Return the (x, y) coordinate for the center point of the cell that contains the specified text.  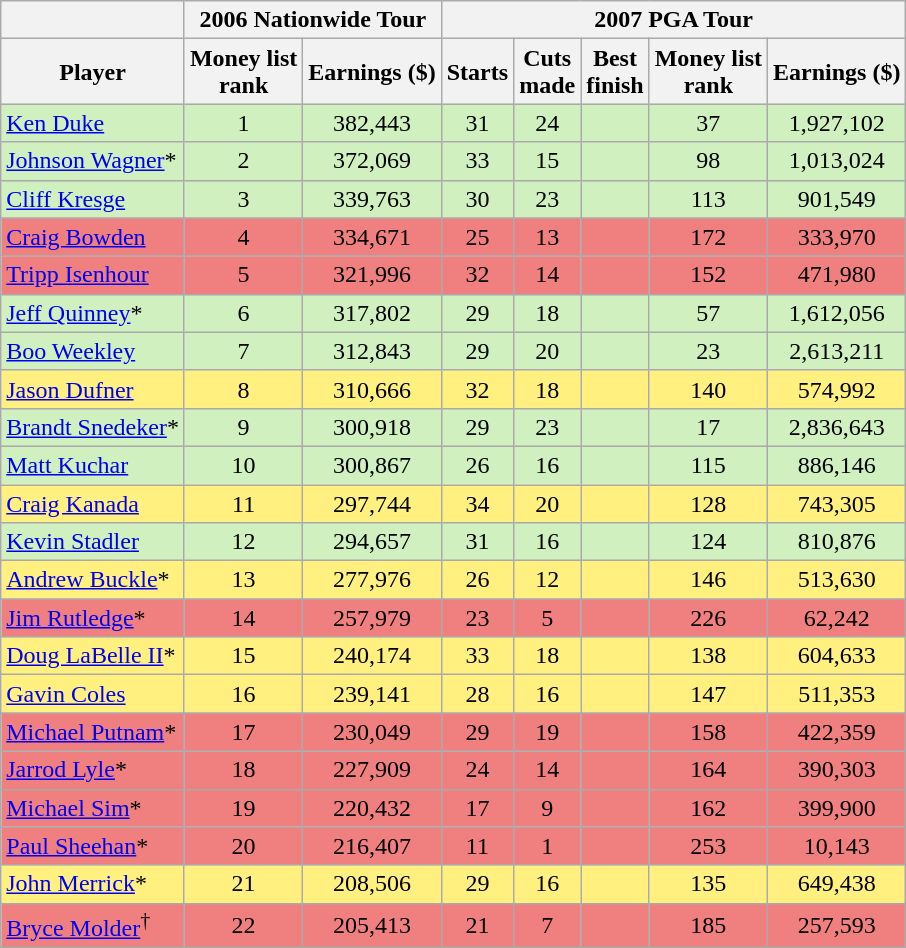
208,506 (372, 884)
317,802 (372, 313)
124 (708, 542)
2007 PGA Tour (674, 20)
422,359 (837, 732)
649,438 (837, 884)
382,443 (372, 123)
Bestfinish (615, 72)
185 (708, 926)
Player (93, 72)
2 (243, 161)
128 (708, 503)
Starts (477, 72)
Cliff Kresge (93, 199)
Cutsmade (548, 72)
98 (708, 161)
28 (477, 694)
Brandt Snedeker* (93, 427)
277,976 (372, 580)
10 (243, 465)
162 (708, 808)
300,867 (372, 465)
62,242 (837, 618)
471,980 (837, 275)
Bryce Molder† (93, 926)
Jason Dufner (93, 389)
3 (243, 199)
743,305 (837, 503)
300,918 (372, 427)
604,633 (837, 656)
513,630 (837, 580)
Matt Kuchar (93, 465)
Paul Sheehan* (93, 846)
220,432 (372, 808)
1,612,056 (837, 313)
57 (708, 313)
Jarrod Lyle* (93, 770)
25 (477, 237)
312,843 (372, 351)
1,013,024 (837, 161)
Jeff Quinney* (93, 313)
8 (243, 389)
230,049 (372, 732)
22 (243, 926)
140 (708, 389)
Kevin Stadler (93, 542)
321,996 (372, 275)
Craig Bowden (93, 237)
115 (708, 465)
886,146 (837, 465)
294,657 (372, 542)
147 (708, 694)
257,593 (837, 926)
Jim Rutledge* (93, 618)
152 (708, 275)
240,174 (372, 656)
574,992 (837, 389)
Tripp Isenhour (93, 275)
Boo Weekley (93, 351)
30 (477, 199)
158 (708, 732)
138 (708, 656)
253 (708, 846)
399,900 (837, 808)
4 (243, 237)
511,353 (837, 694)
901,549 (837, 199)
37 (708, 123)
164 (708, 770)
Michael Sim* (93, 808)
Gavin Coles (93, 694)
172 (708, 237)
226 (708, 618)
Michael Putnam* (93, 732)
Andrew Buckle* (93, 580)
John Merrick* (93, 884)
257,979 (372, 618)
Ken Duke (93, 123)
2006 Nationwide Tour (312, 20)
334,671 (372, 237)
339,763 (372, 199)
205,413 (372, 926)
372,069 (372, 161)
6 (243, 313)
Doug LaBelle II* (93, 656)
113 (708, 199)
227,909 (372, 770)
Craig Kanada (93, 503)
1,927,102 (837, 123)
333,970 (837, 237)
810,876 (837, 542)
2,836,643 (837, 427)
216,407 (372, 846)
2,613,211 (837, 351)
239,141 (372, 694)
310,666 (372, 389)
34 (477, 503)
390,303 (837, 770)
10,143 (837, 846)
146 (708, 580)
297,744 (372, 503)
135 (708, 884)
Johnson Wagner* (93, 161)
